Detect which cell encompasses the target text, then output its (X, Y) center coordinate. 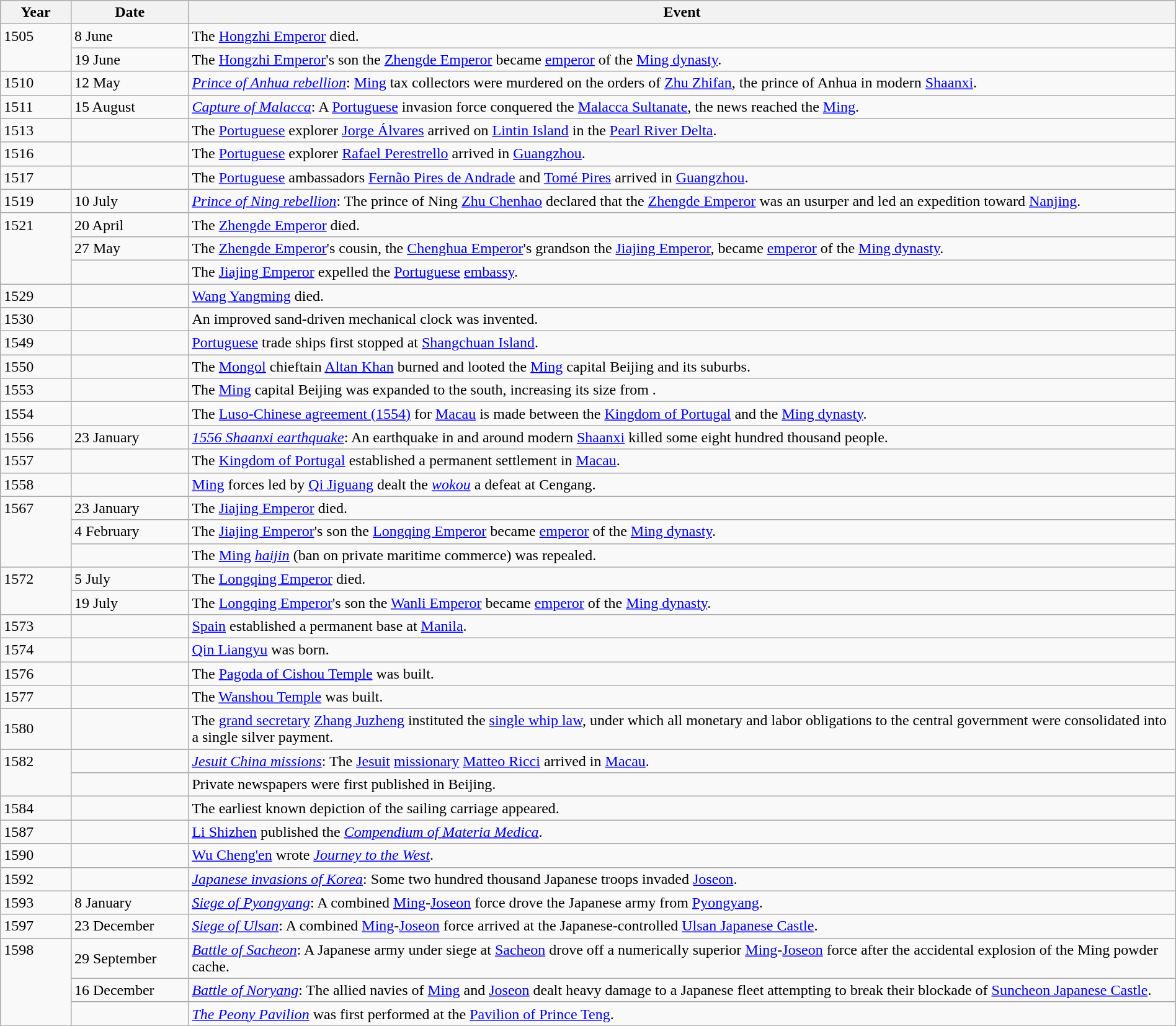
Event (682, 12)
1556 Shaanxi earthquake: An earthquake in and around modern Shaanxi killed some eight hundred thousand people. (682, 437)
1556 (36, 437)
Prince of Anhua rebellion: Ming tax collectors were murdered on the orders of Zhu Zhifan, the prince of Anhua in modern Shaanxi. (682, 83)
1567 (36, 532)
8 June (129, 36)
Wu Cheng'en wrote Journey to the West. (682, 855)
Private newspapers were first published in Beijing. (682, 785)
8 January (129, 903)
10 July (129, 201)
1592 (36, 879)
1517 (36, 177)
Year (36, 12)
Li Shizhen published the Compendium of Materia Medica. (682, 832)
Portuguese trade ships first stopped at Shangchuan Island. (682, 343)
The Zhengde Emperor died. (682, 225)
1574 (36, 649)
Spain established a permanent base at Manila. (682, 626)
The Longqing Emperor died. (682, 579)
4 February (129, 532)
The Pagoda of Cishou Temple was built. (682, 673)
1598 (36, 981)
The Jiajing Emperor died. (682, 508)
Siege of Ulsan: A combined Ming-Joseon force arrived at the Japanese-controlled Ulsan Japanese Castle. (682, 926)
12 May (129, 83)
27 May (129, 248)
The Jiajing Emperor expelled the Portuguese embassy. (682, 272)
29 September (129, 958)
20 April (129, 225)
The Hongzhi Emperor's son the Zhengde Emperor became emperor of the Ming dynasty. (682, 60)
1558 (36, 484)
Capture of Malacca: A Portuguese invasion force conquered the Malacca Sultanate, the news reached the Ming. (682, 107)
1576 (36, 673)
Prince of Ning rebellion: The prince of Ning Zhu Chenhao declared that the Zhengde Emperor was an usurper and led an expedition toward Nanjing. (682, 201)
Ming forces led by Qi Jiguang dealt the wokou a defeat at Cengang. (682, 484)
1519 (36, 201)
15 August (129, 107)
19 June (129, 60)
1557 (36, 461)
The Portuguese explorer Rafael Perestrello arrived in Guangzhou. (682, 154)
The Ming capital Beijing was expanded to the south, increasing its size from . (682, 390)
1549 (36, 343)
16 December (129, 990)
The Kingdom of Portugal established a permanent settlement in Macau. (682, 461)
1582 (36, 773)
1529 (36, 296)
1511 (36, 107)
1521 (36, 248)
23 December (129, 926)
The Hongzhi Emperor died. (682, 36)
1577 (36, 697)
The Longqing Emperor's son the Wanli Emperor became emperor of the Ming dynasty. (682, 602)
The Zhengde Emperor's cousin, the Chenghua Emperor's grandson the Jiajing Emperor, became emperor of the Ming dynasty. (682, 248)
The Portuguese explorer Jorge Álvares arrived on Lintin Island in the Pearl River Delta. (682, 130)
1597 (36, 926)
The Mongol chieftain Altan Khan burned and looted the Ming capital Beijing and its suburbs. (682, 367)
The Ming haijin (ban on private maritime commerce) was repealed. (682, 555)
The Peony Pavilion was first performed at the Pavilion of Prince Teng. (682, 1014)
1530 (36, 319)
1584 (36, 808)
Qin Liangyu was born. (682, 649)
The Wanshou Temple was built. (682, 697)
An improved sand-driven mechanical clock was invented. (682, 319)
Japanese invasions of Korea: Some two hundred thousand Japanese troops invaded Joseon. (682, 879)
1516 (36, 154)
The earliest known depiction of the sailing carriage appeared. (682, 808)
1587 (36, 832)
1550 (36, 367)
5 July (129, 579)
The Luso-Chinese agreement (1554) for Macau is made between the Kingdom of Portugal and the Ming dynasty. (682, 414)
1590 (36, 855)
1510 (36, 83)
1554 (36, 414)
19 July (129, 602)
Date (129, 12)
1573 (36, 626)
1505 (36, 48)
1572 (36, 591)
1580 (36, 729)
Wang Yangming died. (682, 296)
The Portuguese ambassadors Fernão Pires de Andrade and Tomé Pires arrived in Guangzhou. (682, 177)
1553 (36, 390)
1593 (36, 903)
The Jiajing Emperor's son the Longqing Emperor became emperor of the Ming dynasty. (682, 532)
Jesuit China missions: The Jesuit missionary Matteo Ricci arrived in Macau. (682, 761)
Siege of Pyongyang: A combined Ming-Joseon force drove the Japanese army from Pyongyang. (682, 903)
1513 (36, 130)
